Pinpoint the cell where the given text exists, returning its [X, Y] midpoint coordinate. 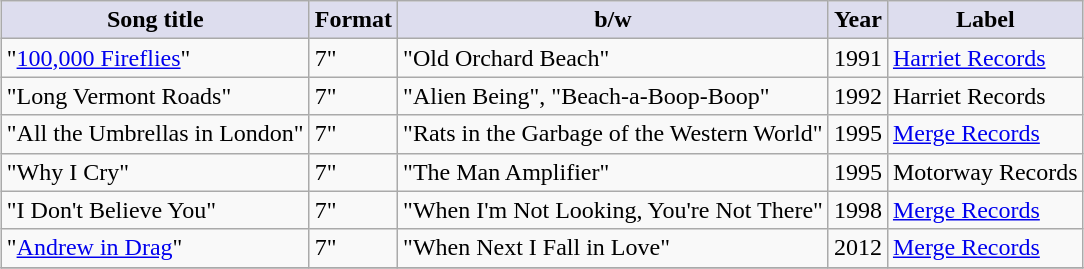
Motorway Records [985, 172]
"When Next I Fall in Love" [614, 248]
Format [353, 20]
Song title [155, 20]
b/w [614, 20]
1992 [858, 96]
1991 [858, 58]
"Old Orchard Beach" [614, 58]
"When I'm Not Looking, You're Not There" [614, 210]
Label [985, 20]
"Alien Being", "Beach-a-Boop-Boop" [614, 96]
"Why I Cry" [155, 172]
"Rats in the Garbage of the Western World" [614, 134]
2012 [858, 248]
"Long Vermont Roads" [155, 96]
"All the Umbrellas in London" [155, 134]
Year [858, 20]
"I Don't Believe You" [155, 210]
"Andrew in Drag" [155, 248]
1998 [858, 210]
"The Man Amplifier" [614, 172]
"100,000 Fireflies" [155, 58]
